Extract the (x, y) coordinate from the center of the cell holding the provided text.  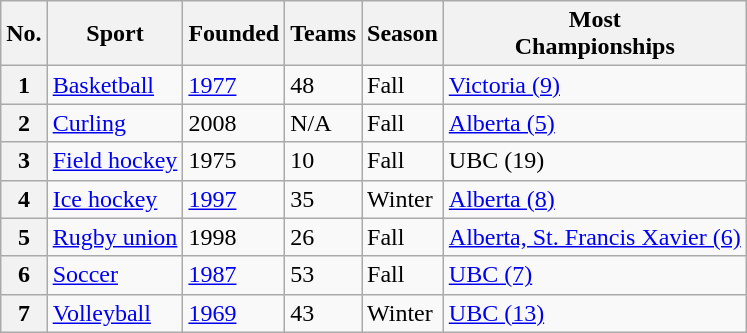
1998 (234, 237)
N/A (324, 123)
3 (24, 161)
Basketball (115, 85)
Rugby union (115, 237)
7 (24, 313)
1975 (234, 161)
Victoria (9) (594, 85)
4 (24, 199)
Sport (115, 34)
53 (324, 275)
1 (24, 85)
Curling (115, 123)
UBC (7) (594, 275)
10 (324, 161)
Alberta, St. Francis Xavier (6) (594, 237)
Ice hockey (115, 199)
35 (324, 199)
6 (24, 275)
Volleyball (115, 313)
26 (324, 237)
UBC (13) (594, 313)
Field hockey (115, 161)
5 (24, 237)
43 (324, 313)
Alberta (5) (594, 123)
Alberta (8) (594, 199)
48 (324, 85)
Soccer (115, 275)
Season (403, 34)
2 (24, 123)
1969 (234, 313)
Founded (234, 34)
UBC (19) (594, 161)
1987 (234, 275)
2008 (234, 123)
1997 (234, 199)
1977 (234, 85)
Teams (324, 34)
No. (24, 34)
MostChampionships (594, 34)
